From the cell containing the given text, extract its center point as (x, y) coordinate. 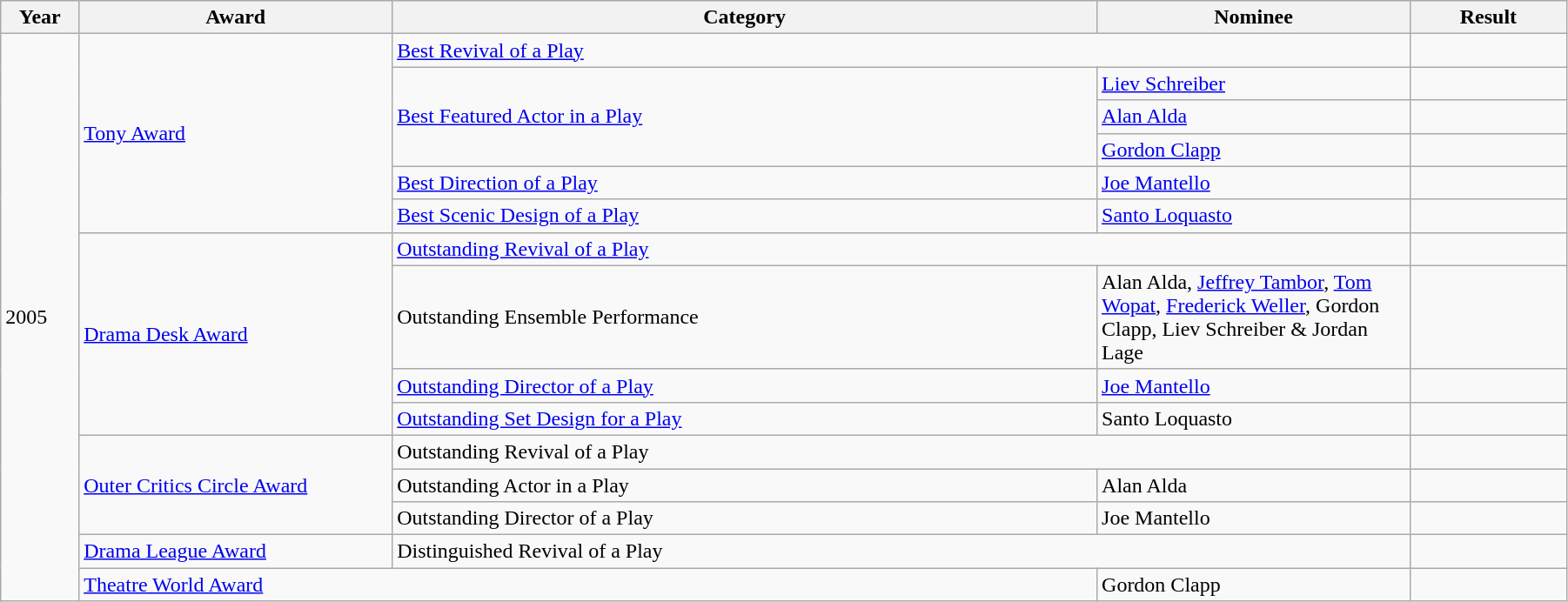
Outstanding Actor in a Play (745, 485)
Alan Alda, Jeffrey Tambor, Tom Wopat, Frederick Weller, Gordon Clapp, Liev Schreiber & Jordan Lage (1254, 317)
Distinguished Revival of a Play (901, 552)
Theatre World Award (588, 585)
2005 (40, 318)
Drama Desk Award (236, 334)
Category (745, 17)
Liev Schreiber (1254, 84)
Best Featured Actor in a Play (745, 117)
Result (1488, 17)
Nominee (1254, 17)
Outer Critics Circle Award (236, 485)
Award (236, 17)
Best Direction of a Play (745, 183)
Best Revival of a Play (901, 50)
Outstanding Ensemble Performance (745, 317)
Best Scenic Design of a Play (745, 216)
Drama League Award (236, 552)
Year (40, 17)
Tony Award (236, 133)
Outstanding Set Design for a Play (745, 418)
